For the text-containing cell, return its midpoint in [x, y] coordinate format. 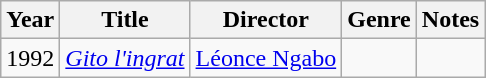
Year [30, 20]
Léonce Ngabo [266, 58]
Notes [450, 20]
1992 [30, 58]
Title [125, 20]
Genre [380, 20]
Gito l'ingrat [125, 58]
Director [266, 20]
